Detect which cell encompasses the target text, then output its (X, Y) center coordinate. 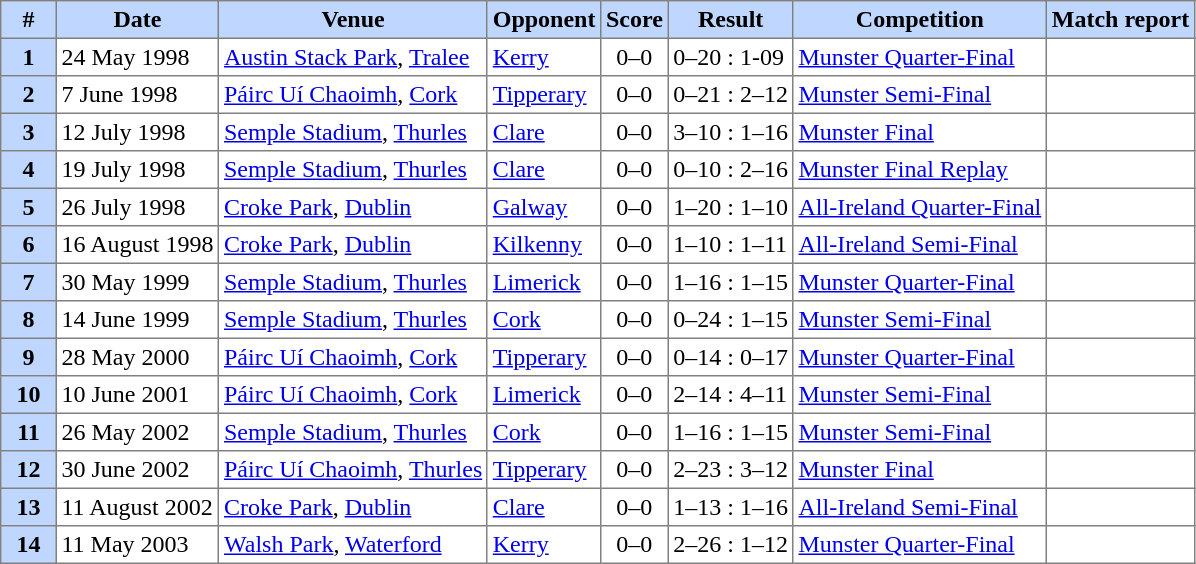
0–21 : 2–12 (730, 95)
11 August 2002 (138, 507)
0–20 : 1-09 (730, 57)
26 July 1998 (138, 207)
11 May 2003 (138, 545)
7 June 1998 (138, 95)
2–14 : 4–11 (730, 395)
4 (29, 170)
24 May 1998 (138, 57)
Match report (1121, 20)
Result (730, 20)
Date (138, 20)
Competition (920, 20)
0–14 : 0–17 (730, 357)
Páirc Uí Chaoimh, Thurles (354, 470)
Munster Final Replay (920, 170)
7 (29, 282)
# (29, 20)
16 August 1998 (138, 245)
1–13 : 1–16 (730, 507)
Austin Stack Park, Tralee (354, 57)
26 May 2002 (138, 432)
10 (29, 395)
6 (29, 245)
14 (29, 545)
10 June 2001 (138, 395)
14 June 1999 (138, 320)
Score (634, 20)
3 (29, 132)
All-Ireland Quarter-Final (920, 207)
2 (29, 95)
1–10 : 1–11 (730, 245)
30 May 1999 (138, 282)
8 (29, 320)
1 (29, 57)
12 July 1998 (138, 132)
Kilkenny (544, 245)
11 (29, 432)
Opponent (544, 20)
Walsh Park, Waterford (354, 545)
13 (29, 507)
30 June 2002 (138, 470)
2–26 : 1–12 (730, 545)
Venue (354, 20)
Galway (544, 207)
19 July 1998 (138, 170)
0–24 : 1–15 (730, 320)
12 (29, 470)
1–20 : 1–10 (730, 207)
9 (29, 357)
28 May 2000 (138, 357)
5 (29, 207)
0–10 : 2–16 (730, 170)
2–23 : 3–12 (730, 470)
3–10 : 1–16 (730, 132)
